For the text-containing cell, return its midpoint in [x, y] coordinate format. 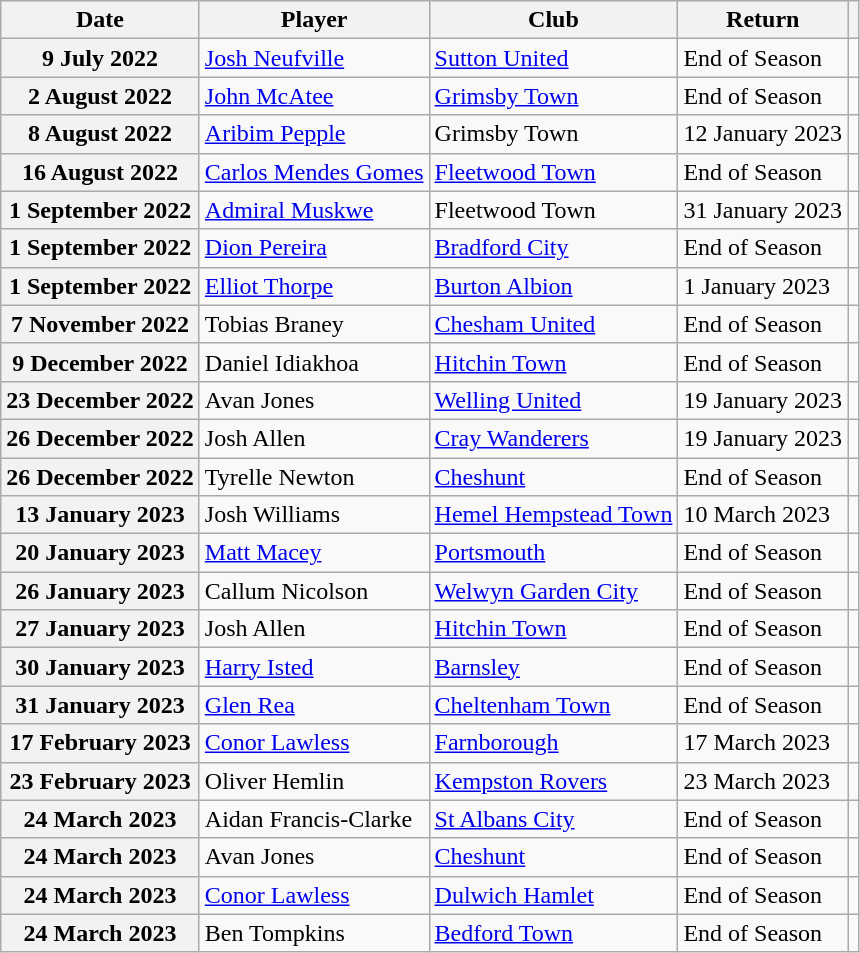
John McAtee [314, 96]
Date [100, 20]
Aidan Francis-Clarke [314, 819]
Harry Isted [314, 667]
Admiral Muskwe [314, 210]
Bradford City [554, 248]
26 January 2023 [100, 591]
Chesham United [554, 324]
23 February 2023 [100, 781]
17 February 2023 [100, 743]
23 March 2023 [763, 781]
30 January 2023 [100, 667]
9 December 2022 [100, 362]
Daniel Idiakhoa [314, 362]
9 July 2022 [100, 58]
Portsmouth [554, 553]
Welling United [554, 400]
Glen Rea [314, 705]
Player [314, 20]
Welwyn Garden City [554, 591]
Oliver Hemlin [314, 781]
Matt Macey [314, 553]
12 January 2023 [763, 134]
Callum Nicolson [314, 591]
Bedford Town [554, 933]
1 January 2023 [763, 286]
Burton Albion [554, 286]
Josh Williams [314, 515]
Carlos Mendes Gomes [314, 172]
13 January 2023 [100, 515]
10 March 2023 [763, 515]
St Albans City [554, 819]
23 December 2022 [100, 400]
7 November 2022 [100, 324]
17 March 2023 [763, 743]
Tobias Braney [314, 324]
Farnborough [554, 743]
Dulwich Hamlet [554, 895]
2 August 2022 [100, 96]
Cheltenham Town [554, 705]
Elliot Thorpe [314, 286]
Barnsley [554, 667]
Hemel Hempstead Town [554, 515]
Return [763, 20]
27 January 2023 [100, 629]
Sutton United [554, 58]
Ben Tompkins [314, 933]
16 August 2022 [100, 172]
Dion Pereira [314, 248]
20 January 2023 [100, 553]
Club [554, 20]
Aribim Pepple [314, 134]
8 August 2022 [100, 134]
Kempston Rovers [554, 781]
Tyrelle Newton [314, 477]
Josh Neufville [314, 58]
Cray Wanderers [554, 438]
